From the cell containing the given text, extract its center point as (x, y) coordinate. 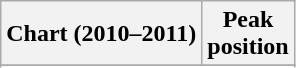
Chart (2010–2011) (102, 34)
Peakposition (248, 34)
